Capture the cell that displays the provided text and extract its (X, Y) central coordinate. 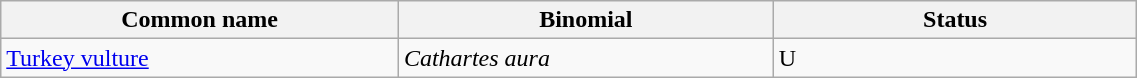
U (955, 58)
Turkey vulture (200, 58)
Binomial (586, 20)
Cathartes aura (586, 58)
Status (955, 20)
Common name (200, 20)
